Provide the [x, y] coordinate of the cell's center where the given text is located.  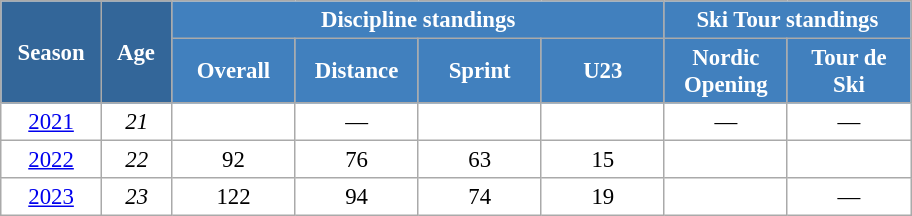
92 [234, 160]
122 [234, 197]
21 [136, 122]
Sprint [480, 72]
76 [356, 160]
Ski Tour standings [787, 20]
NordicOpening [726, 72]
Overall [234, 72]
Season [52, 52]
63 [480, 160]
U23 [602, 72]
23 [136, 197]
15 [602, 160]
2021 [52, 122]
2023 [52, 197]
Distance [356, 72]
2022 [52, 160]
19 [602, 197]
Age [136, 52]
Tour deSki [848, 72]
Discipline standings [418, 20]
94 [356, 197]
22 [136, 160]
74 [480, 197]
